Pinpoint the cell where the given text exists, returning its [x, y] midpoint coordinate. 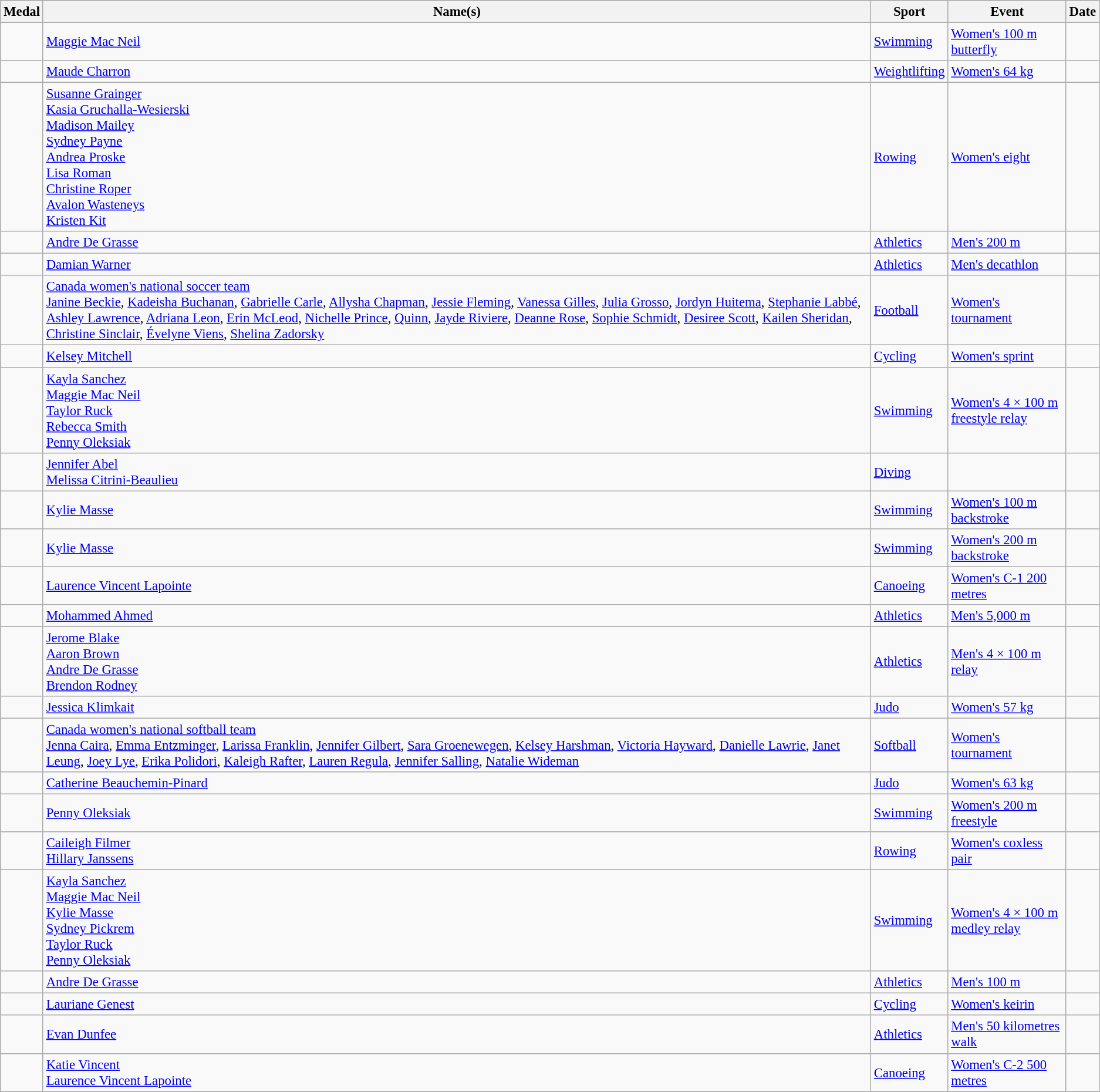
Catherine Beauchemin-Pinard [457, 783]
Jennifer AbelMelissa Citrini-Beaulieu [457, 472]
Medal [22, 12]
Mohammed Ahmed [457, 616]
Women's 200 m freestyle [1007, 814]
Men's decathlon [1007, 265]
Event [1007, 12]
Women's keirin [1007, 1005]
Damian Warner [457, 265]
Maggie Mac Neil [457, 42]
Women's 4 × 100 m medley relay [1007, 921]
Men's 200 m [1007, 242]
Jessica Klimkait [457, 707]
Penny Oleksiak [457, 814]
Football [909, 311]
Sport [909, 12]
Caileigh FilmerHillary Janssens [457, 851]
Kayla SanchezMaggie Mac NeilKylie MasseSydney PickremTaylor RuckPenny Oleksiak [457, 921]
Women's C-1 200 metres [1007, 586]
Women's 100 m backstroke [1007, 510]
Date [1082, 12]
Women's 4 × 100 m freestyle relay [1007, 410]
Men's 4 × 100 m relay [1007, 661]
Women's 64 kg [1007, 72]
Maude Charron [457, 72]
Men's 50 kilometres walk [1007, 1034]
Susanne GraingerKasia Gruchalla-WesierskiMadison MaileySydney PayneAndrea ProskeLisa RomanChristine RoperAvalon WasteneysKristen Kit [457, 157]
Evan Dunfee [457, 1034]
Women's 63 kg [1007, 783]
Diving [909, 472]
Men's 100 m [1007, 982]
Women's 200 m backstroke [1007, 547]
Katie VincentLaurence Vincent Lapointe [457, 1072]
Weightlifting [909, 72]
Lauriane Genest [457, 1005]
Women's coxless pair [1007, 851]
Women's C-2 500 metres [1007, 1072]
Women's 57 kg [1007, 707]
Jerome BlakeAaron BrownAndre De GrasseBrendon Rodney [457, 661]
Laurence Vincent Lapointe [457, 586]
Women's eight [1007, 157]
Kelsey Mitchell [457, 356]
Women's sprint [1007, 356]
Softball [909, 745]
Name(s) [457, 12]
Women's 100 m butterfly [1007, 42]
Kayla SanchezMaggie Mac NeilTaylor RuckRebecca SmithPenny Oleksiak [457, 410]
Men's 5,000 m [1007, 616]
